Return the [x, y] coordinate for the center point of the cell that contains the specified text.  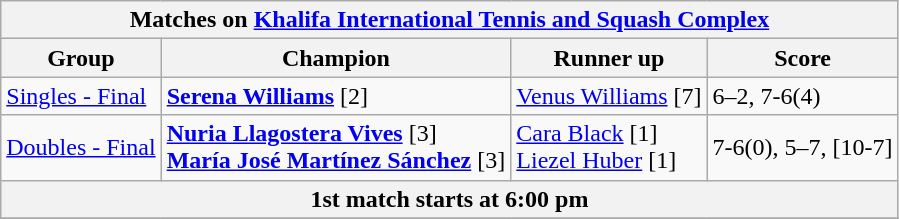
1st match starts at 6:00 pm [450, 199]
Venus Williams [7] [609, 96]
Cara Black [1] Liezel Huber [1] [609, 148]
Champion [336, 58]
Group [81, 58]
Matches on Khalifa International Tennis and Squash Complex [450, 20]
Serena Williams [2] [336, 96]
Score [802, 58]
Doubles - Final [81, 148]
7-6(0), 5–7, [10-7] [802, 148]
Runner up [609, 58]
Singles - Final [81, 96]
Nuria Llagostera Vives [3] María José Martínez Sánchez [3] [336, 148]
6–2, 7-6(4) [802, 96]
